Output the [X, Y] coordinate of the center of the cell containing the given text.  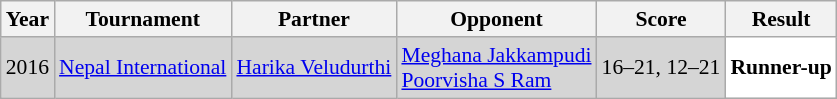
Score [662, 19]
Meghana Jakkampudi Poorvisha S Ram [496, 68]
Runner-up [780, 68]
Tournament [142, 19]
Harika Veludurthi [314, 68]
Result [780, 19]
16–21, 12–21 [662, 68]
Year [28, 19]
Nepal International [142, 68]
Partner [314, 19]
2016 [28, 68]
Opponent [496, 19]
